Output the [X, Y] coordinate of the center of the cell containing the given text.  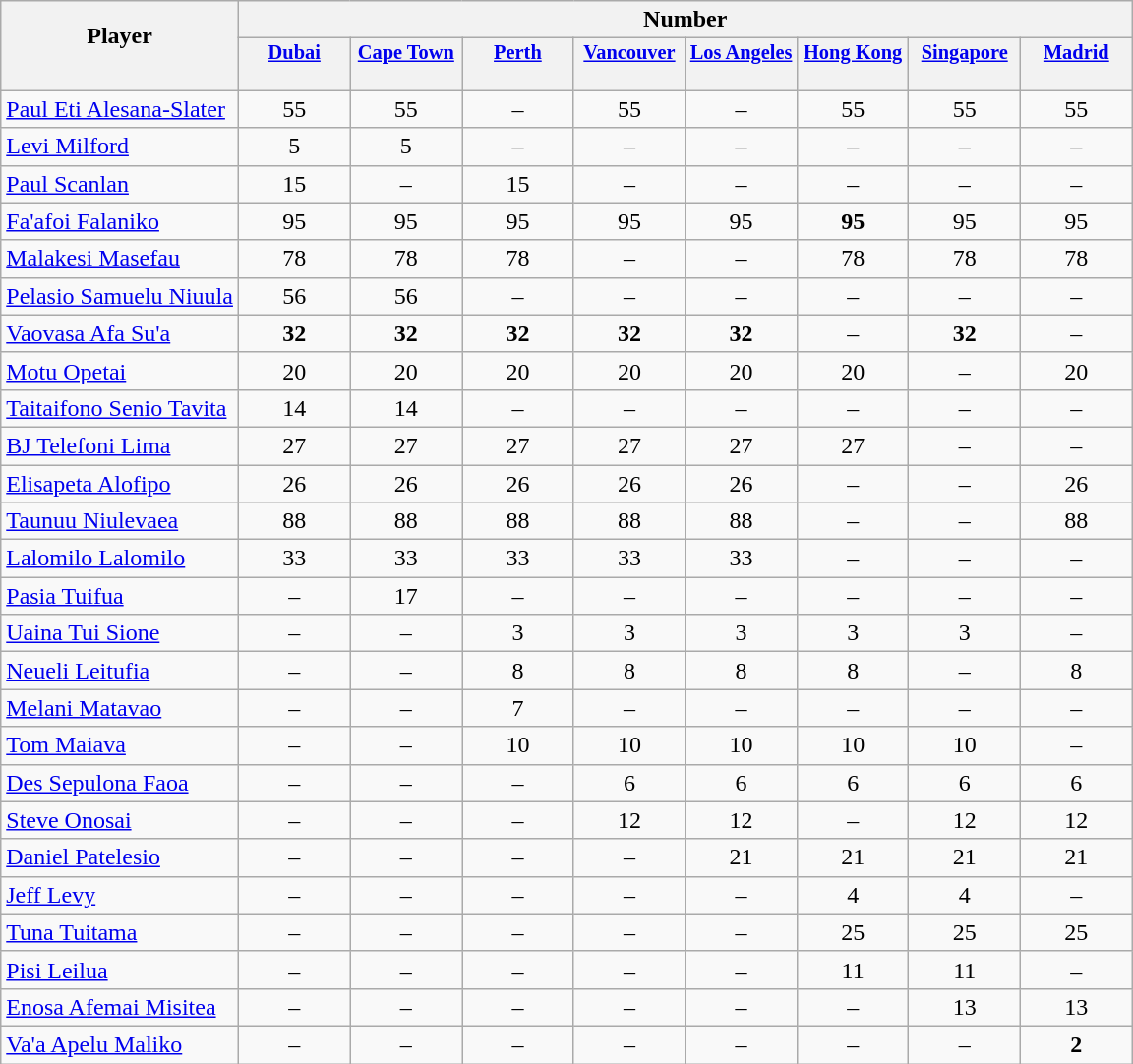
Steve Onosai [120, 820]
Va'a Apelu Maliko [120, 1044]
Taunuu Niulevaea [120, 521]
Daniel Patelesio [120, 857]
Dubai [294, 53]
Lalomilo Lalomilo [120, 559]
Vancouver [629, 53]
Uaina Tui Sione [120, 633]
Levi Milford [120, 147]
Pelasio Samuelu Niuula [120, 296]
Number [685, 20]
Perth [518, 53]
7 [518, 708]
Vaovasa Afa Su'a [120, 333]
Malakesi Masefau [120, 259]
Madrid [1077, 53]
Motu Opetai [120, 371]
Paul Scanlan [120, 184]
Cape Town [406, 53]
2 [1077, 1044]
Pisi Leilua [120, 970]
Los Angeles [742, 53]
Fa'afoi Falaniko [120, 221]
Neueli Leitufia [120, 671]
Paul Eti Alesana-Slater [120, 109]
Des Sepulona Faoa [120, 783]
Enosa Afemai Misitea [120, 1007]
Melani Matavao [120, 708]
Pasia Tuifua [120, 596]
Jeff Levy [120, 895]
BJ Telefoni Lima [120, 445]
Tom Maiava [120, 745]
Singapore [965, 53]
Hong Kong [853, 53]
Taitaifono Senio Tavita [120, 408]
Player [120, 35]
17 [406, 596]
Tuna Tuitama [120, 932]
Elisapeta Alofipo [120, 483]
